Locate the cell with the specified text and output its (X, Y) center coordinate. 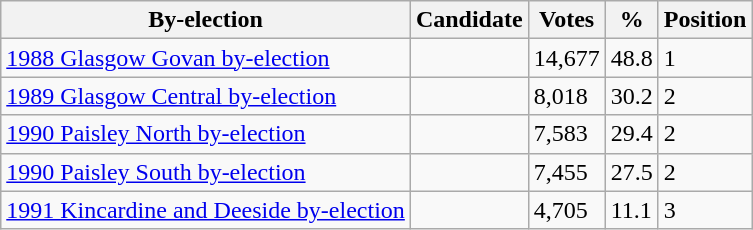
14,677 (566, 58)
Candidate (469, 20)
1991 Kincardine and Deeside by-election (206, 210)
% (632, 20)
Position (705, 20)
4,705 (566, 210)
7,455 (566, 172)
48.8 (632, 58)
27.5 (632, 172)
7,583 (566, 134)
1990 Paisley South by-election (206, 172)
3 (705, 210)
By-election (206, 20)
11.1 (632, 210)
30.2 (632, 96)
Votes (566, 20)
8,018 (566, 96)
1988 Glasgow Govan by-election (206, 58)
1989 Glasgow Central by-election (206, 96)
1990 Paisley North by-election (206, 134)
29.4 (632, 134)
1 (705, 58)
